Capture the cell that displays the provided text and extract its [x, y] central coordinate. 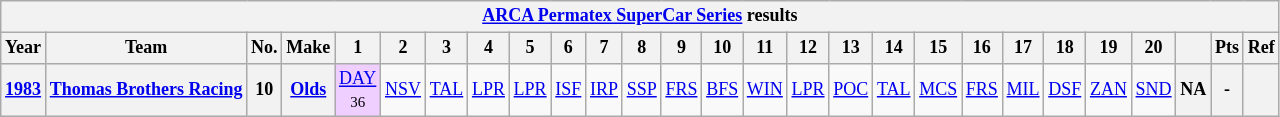
IRP [604, 90]
DAY 36 [358, 90]
19 [1109, 48]
WIN [764, 90]
20 [1154, 48]
POC [851, 90]
Ref [1261, 48]
15 [938, 48]
Year [24, 48]
NSV [404, 90]
12 [808, 48]
1 [358, 48]
SND [1154, 90]
Team [146, 48]
8 [642, 48]
No. [264, 48]
ISF [568, 90]
11 [764, 48]
ZAN [1109, 90]
3 [446, 48]
9 [682, 48]
DSF [1065, 90]
NA [1194, 90]
MCS [938, 90]
ARCA Permatex SuperCar Series results [640, 16]
14 [894, 48]
MIL [1023, 90]
4 [489, 48]
6 [568, 48]
7 [604, 48]
BFS [722, 90]
Make [308, 48]
18 [1065, 48]
Olds [308, 90]
- [1228, 90]
13 [851, 48]
17 [1023, 48]
Thomas Brothers Racing [146, 90]
5 [530, 48]
Pts [1228, 48]
1983 [24, 90]
SSP [642, 90]
16 [982, 48]
2 [404, 48]
